Capture the cell that displays the provided text and extract its [x, y] central coordinate. 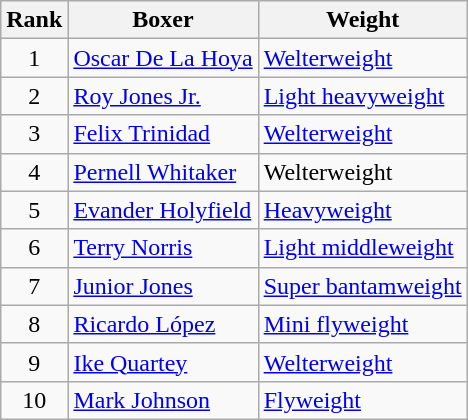
Weight [362, 20]
Flyweight [362, 400]
Oscar De La Hoya [163, 58]
Felix Trinidad [163, 134]
Evander Holyfield [163, 210]
Super bantamweight [362, 286]
Ricardo López [163, 324]
Heavyweight [362, 210]
8 [34, 324]
Roy Jones Jr. [163, 96]
7 [34, 286]
4 [34, 172]
Mark Johnson [163, 400]
Ike Quartey [163, 362]
1 [34, 58]
2 [34, 96]
9 [34, 362]
Mini flyweight [362, 324]
Light heavyweight [362, 96]
10 [34, 400]
Junior Jones [163, 286]
Terry Norris [163, 248]
Rank [34, 20]
3 [34, 134]
Boxer [163, 20]
Light middleweight [362, 248]
6 [34, 248]
Pernell Whitaker [163, 172]
5 [34, 210]
